Capture the cell that displays the provided text and extract its [x, y] central coordinate. 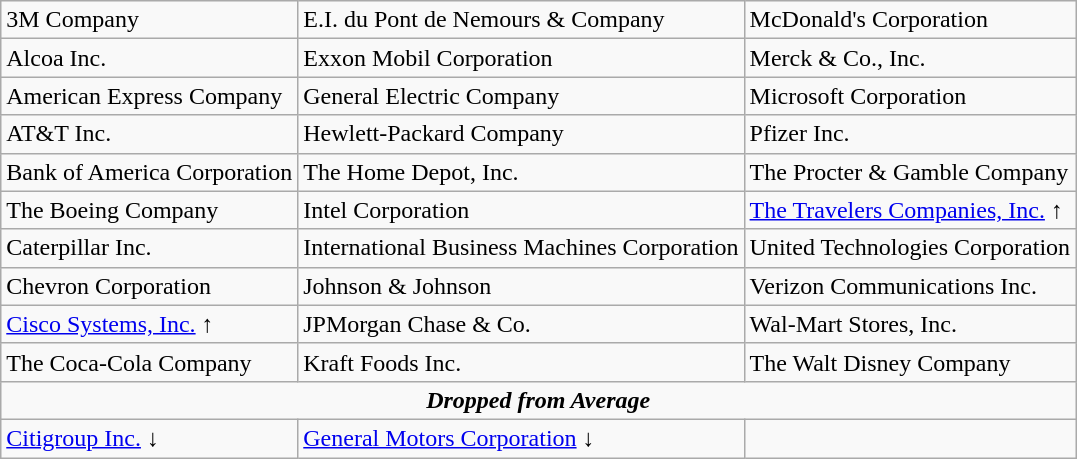
Intel Corporation [521, 210]
Alcoa Inc. [150, 58]
Caterpillar Inc. [150, 248]
The Home Depot, Inc. [521, 172]
Microsoft Corporation [910, 96]
The Travelers Companies, Inc. ↑ [910, 210]
Cisco Systems, Inc. ↑ [150, 324]
McDonald's Corporation [910, 20]
The Procter & Gamble Company [910, 172]
Dropped from Average [538, 400]
JPMorgan Chase & Co. [521, 324]
International Business Machines Corporation [521, 248]
The Walt Disney Company [910, 362]
Kraft Foods Inc. [521, 362]
Chevron Corporation [150, 286]
E.I. du Pont de Nemours & Company [521, 20]
Bank of America Corporation [150, 172]
American Express Company [150, 96]
General Electric Company [521, 96]
Wal-Mart Stores, Inc. [910, 324]
Merck & Co., Inc. [910, 58]
Citigroup Inc. ↓ [150, 438]
Pfizer Inc. [910, 134]
AT&T Inc. [150, 134]
United Technologies Corporation [910, 248]
Johnson & Johnson [521, 286]
The Coca-Cola Company [150, 362]
Verizon Communications Inc. [910, 286]
3M Company [150, 20]
The Boeing Company [150, 210]
General Motors Corporation ↓ [521, 438]
Hewlett-Packard Company [521, 134]
Exxon Mobil Corporation [521, 58]
